Determine the (x, y) coordinate at the center of the cell enclosing the given text.  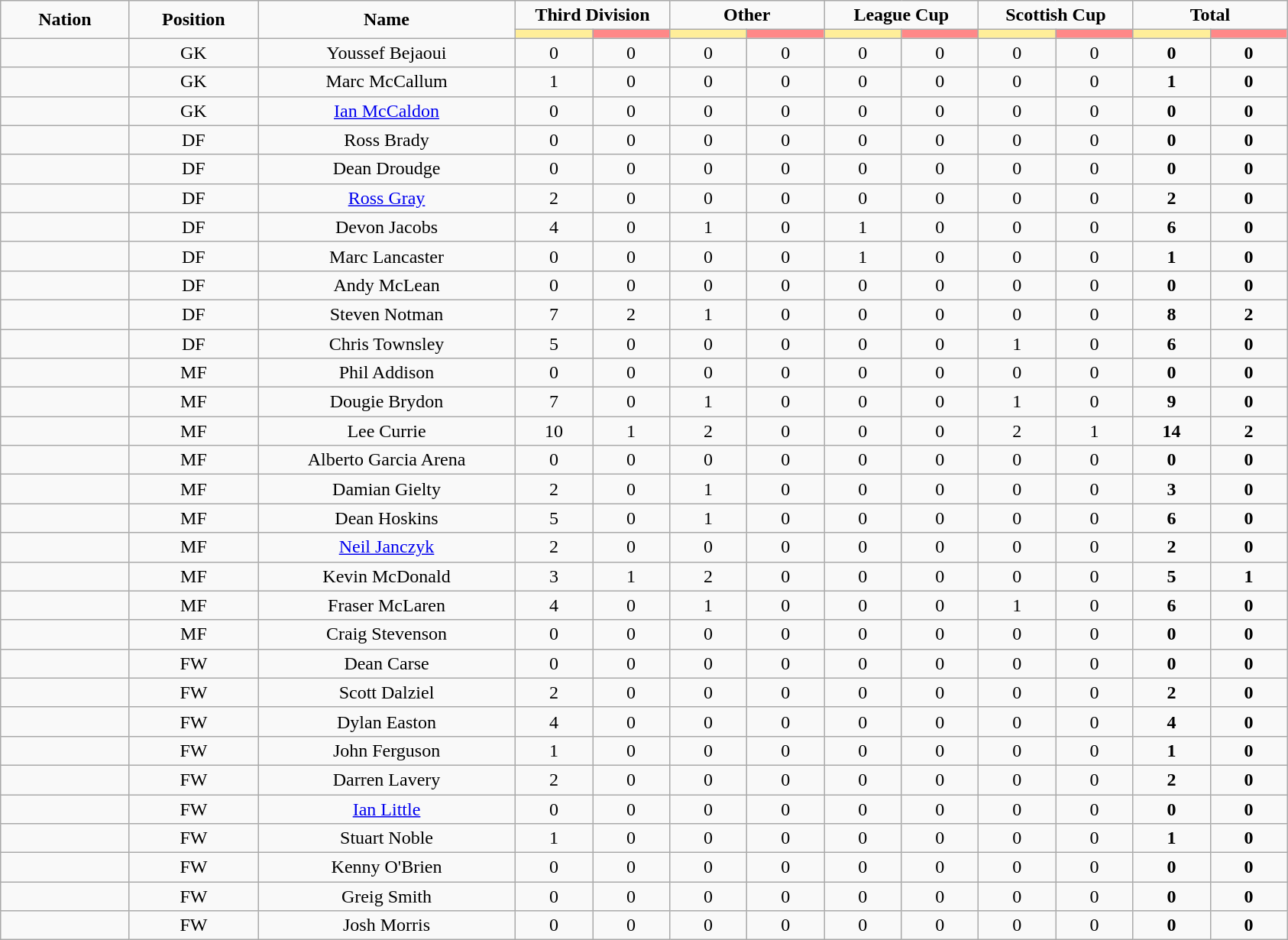
Kevin McDonald (387, 576)
Third Division (592, 15)
Ian McCaldon (387, 111)
Dougie Brydon (387, 402)
Scott Dalziel (387, 692)
Devon Jacobs (387, 227)
Youssef Bejaoui (387, 53)
Ross Gray (387, 198)
Kenny O'Brien (387, 867)
Name (387, 20)
Steven Notman (387, 314)
Andy McLean (387, 285)
Neil Janczyk (387, 547)
Other (747, 15)
Total (1210, 15)
Josh Morris (387, 925)
Dean Hoskins (387, 518)
Ian Little (387, 809)
Lee Currie (387, 431)
Marc McCallum (387, 82)
Alberto Garcia Arena (387, 460)
Position (193, 20)
Phil Addison (387, 373)
Marc Lancaster (387, 256)
Scottish Cup (1056, 15)
Fraser McLaren (387, 605)
9 (1172, 402)
Chris Townsley (387, 343)
Ross Brady (387, 140)
Craig Stevenson (387, 634)
Nation (65, 20)
Dean Carse (387, 663)
14 (1172, 431)
Stuart Noble (387, 838)
Darren Lavery (387, 780)
John Ferguson (387, 750)
League Cup (901, 15)
8 (1172, 314)
Dylan Easton (387, 721)
Greig Smith (387, 896)
Damian Gielty (387, 489)
Dean Droudge (387, 169)
10 (553, 431)
